Extract the [x, y] coordinate from the center of the cell holding the provided text.  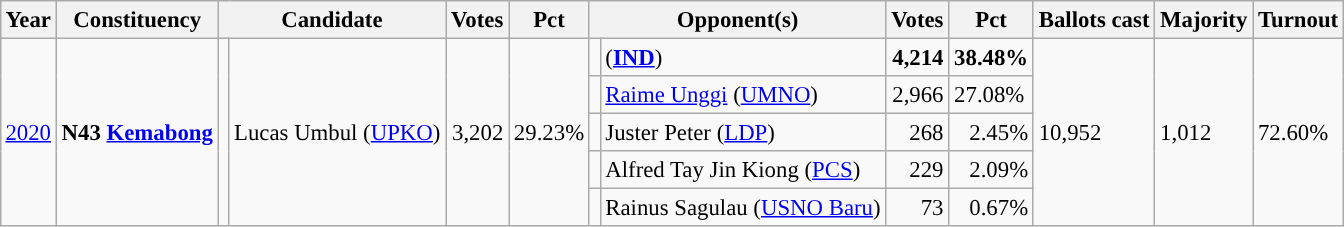
2.09% [992, 170]
Raime Unggi (UMNO) [743, 95]
N43 Kemabong [137, 132]
72.60% [1298, 132]
Alfred Tay Jin Kiong (PCS) [743, 170]
Ballots cast [1094, 20]
29.23% [550, 132]
Juster Peter (LDP) [743, 133]
Opponent(s) [737, 20]
2020 [28, 132]
2,966 [918, 95]
0.67% [992, 208]
10,952 [1094, 132]
(IND) [743, 57]
229 [918, 170]
2.45% [992, 133]
Majority [1204, 20]
268 [918, 133]
73 [918, 208]
38.48% [992, 57]
Constituency [137, 20]
27.08% [992, 95]
Year [28, 20]
1,012 [1204, 132]
3,202 [478, 132]
Candidate [332, 20]
Turnout [1298, 20]
4,214 [918, 57]
Lucas Umbul (UPKO) [338, 132]
Rainus Sagulau (USNO Baru) [743, 208]
